Provide the (x, y) coordinate of the cell's center where the given text is located.  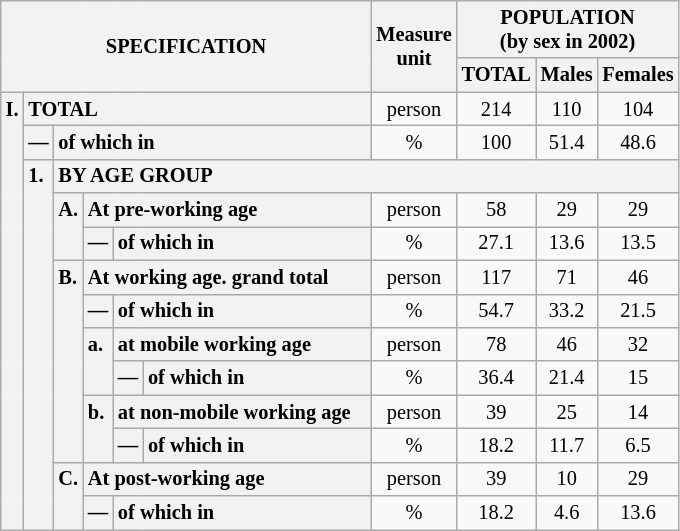
10 (567, 479)
25 (567, 412)
b. (98, 428)
Males (567, 75)
SPECIFICATION (186, 46)
13.5 (638, 243)
78 (496, 344)
Measure unit (414, 46)
At pre-working age (227, 210)
54.7 (496, 311)
110 (567, 109)
at mobile working age (242, 344)
14 (638, 412)
21.4 (567, 378)
1. (38, 344)
11.7 (567, 445)
27.1 (496, 243)
214 (496, 109)
100 (496, 142)
A. (68, 226)
51.4 (567, 142)
6.5 (638, 445)
71 (567, 277)
I. (12, 311)
32 (638, 344)
36.4 (496, 378)
at non-mobile working age (242, 412)
BY AGE GROUP (366, 176)
At post-working age (227, 479)
POPULATION (by sex in 2002) (568, 29)
33.2 (567, 311)
a. (98, 360)
104 (638, 109)
58 (496, 210)
B. (68, 361)
15 (638, 378)
48.6 (638, 142)
21.5 (638, 311)
C. (68, 496)
Females (638, 75)
4.6 (567, 513)
117 (496, 277)
At working age. grand total (227, 277)
